Search for the cell housing the specified text and yield its (x, y) center coordinate. 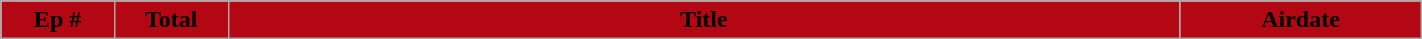
Airdate (1300, 20)
Total (171, 20)
Ep # (58, 20)
Title (704, 20)
